Search for the cell housing the specified text and yield its [x, y] center coordinate. 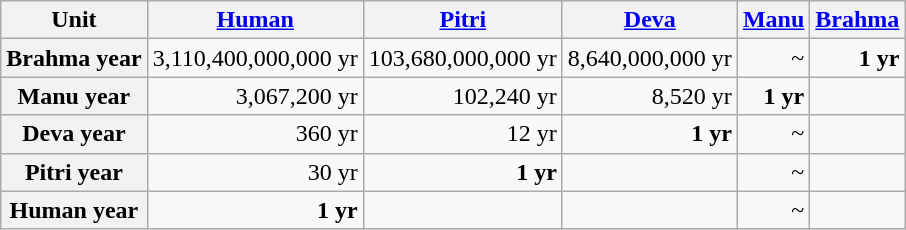
Pitri [462, 20]
8,520 yr [650, 96]
103,680,000,000 yr [462, 58]
Manu [773, 20]
Deva [650, 20]
12 yr [462, 134]
102,240 yr [462, 96]
Deva year [74, 134]
Human [255, 20]
Brahma year [74, 58]
360 yr [255, 134]
Brahma [858, 20]
30 yr [255, 172]
Unit [74, 20]
8,640,000,000 yr [650, 58]
3,067,200 yr [255, 96]
Human year [74, 210]
Manu year [74, 96]
Pitri year [74, 172]
3,110,400,000,000 yr [255, 58]
